Capture the cell that displays the provided text and extract its (X, Y) central coordinate. 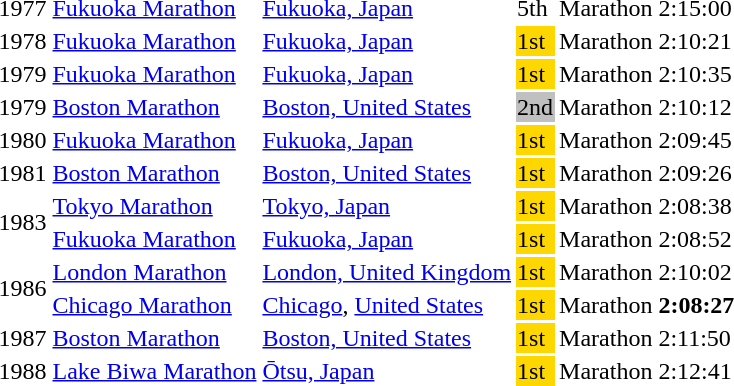
2nd (536, 107)
London Marathon (154, 272)
Chicago Marathon (154, 305)
Tokyo, Japan (387, 206)
Chicago, United States (387, 305)
Tokyo Marathon (154, 206)
Ōtsu, Japan (387, 371)
Lake Biwa Marathon (154, 371)
London, United Kingdom (387, 272)
